For the text-containing cell, return its midpoint in (x, y) coordinate format. 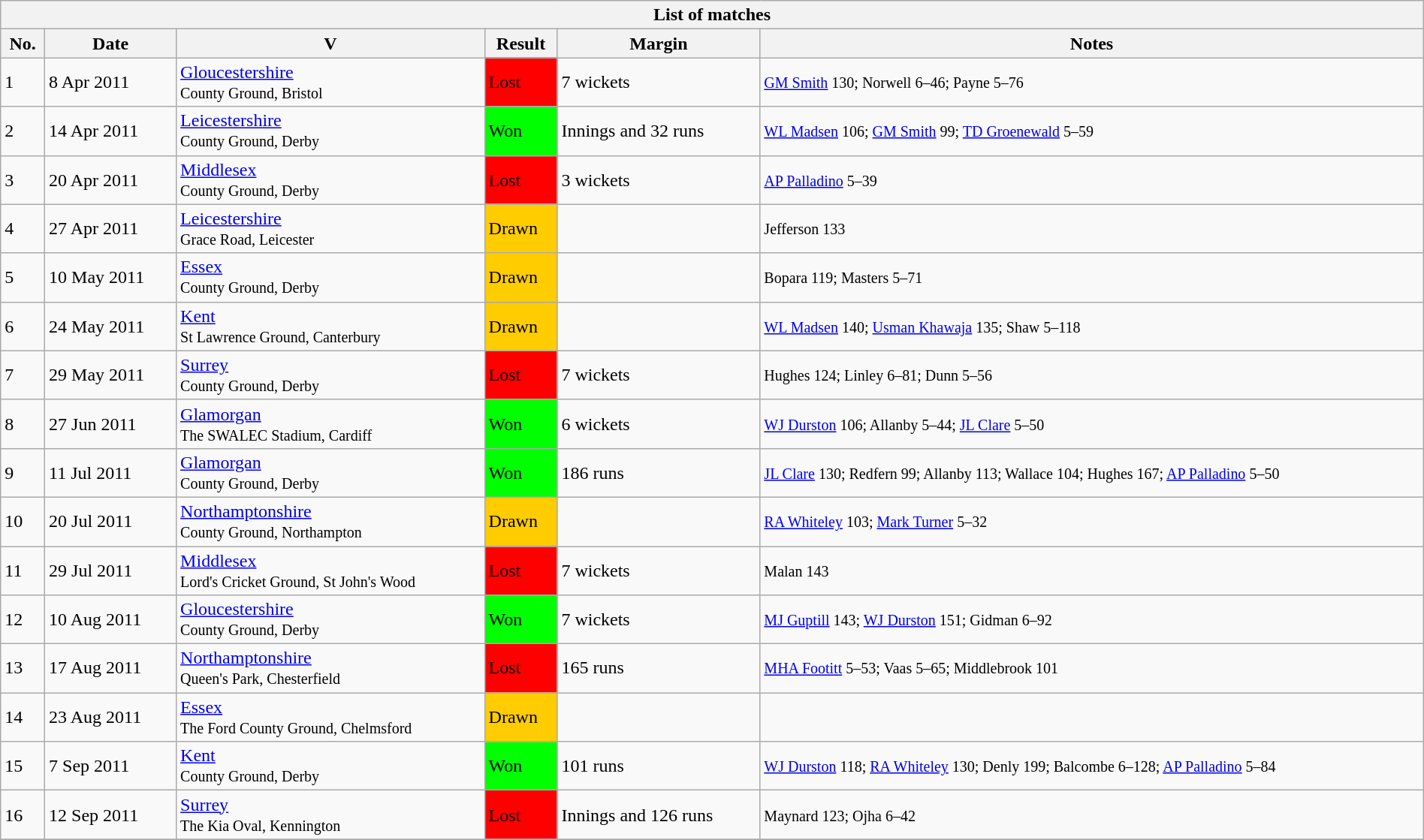
7 Sep 2011 (111, 766)
10 Aug 2011 (111, 620)
14 (23, 718)
Surrey The Kia Oval, Kennington (330, 815)
13 (23, 668)
AP Palladino 5–39 (1092, 180)
Maynard 123; Ojha 6–42 (1092, 815)
16 (23, 815)
WL Madsen 140; Usman Khawaja 135; Shaw 5–118 (1092, 326)
GM Smith 130; Norwell 6–46; Payne 5–76 (1092, 83)
165 runs (659, 668)
Essex County Ground, Derby (330, 278)
27 Apr 2011 (111, 228)
29 May 2011 (111, 375)
Gloucestershire County Ground, Derby (330, 620)
Glamorgan County Ground, Derby (330, 473)
Leicestershire County Ground, Derby (330, 131)
WJ Durston 118; RA Whiteley 130; Denly 199; Balcombe 6–128; AP Palladino 5–84 (1092, 766)
10 May 2011 (111, 278)
2 (23, 131)
Result (521, 44)
27 Jun 2011 (111, 423)
Malan 143 (1092, 571)
15 (23, 766)
Bopara 119; Masters 5–71 (1092, 278)
Margin (659, 44)
MJ Guptill 143; WJ Durston 151; Gidman 6–92 (1092, 620)
12 Sep 2011 (111, 815)
RA Whiteley 103; Mark Turner 5–32 (1092, 521)
Innings and 126 runs (659, 815)
20 Apr 2011 (111, 180)
9 (23, 473)
Glamorgan The SWALEC Stadium, Cardiff (330, 423)
186 runs (659, 473)
V (330, 44)
3 wickets (659, 180)
6 wickets (659, 423)
MHA Footitt 5–53; Vaas 5–65; Middlebrook 101 (1092, 668)
Kent St Lawrence Ground, Canterbury (330, 326)
11 Jul 2011 (111, 473)
Northamptonshire Queen's Park, Chesterfield (330, 668)
Notes (1092, 44)
Innings and 32 runs (659, 131)
Northamptonshire County Ground, Northampton (330, 521)
Hughes 124; Linley 6–81; Dunn 5–56 (1092, 375)
17 Aug 2011 (111, 668)
29 Jul 2011 (111, 571)
WJ Durston 106; Allanby 5–44; JL Clare 5–50 (1092, 423)
List of matches (712, 15)
Middlesex Lord's Cricket Ground, St John's Wood (330, 571)
Kent County Ground, Derby (330, 766)
24 May 2011 (111, 326)
10 (23, 521)
3 (23, 180)
12 (23, 620)
8 (23, 423)
Date (111, 44)
Surrey County Ground, Derby (330, 375)
101 runs (659, 766)
1 (23, 83)
Gloucestershire County Ground, Bristol (330, 83)
WL Madsen 106; GM Smith 99; TD Groenewald 5–59 (1092, 131)
Jefferson 133 (1092, 228)
No. (23, 44)
Leicestershire Grace Road, Leicester (330, 228)
14 Apr 2011 (111, 131)
6 (23, 326)
8 Apr 2011 (111, 83)
20 Jul 2011 (111, 521)
23 Aug 2011 (111, 718)
11 (23, 571)
4 (23, 228)
Middlesex County Ground, Derby (330, 180)
5 (23, 278)
JL Clare 130; Redfern 99; Allanby 113; Wallace 104; Hughes 167; AP Palladino 5–50 (1092, 473)
Essex The Ford County Ground, Chelmsford (330, 718)
7 (23, 375)
